Return the (X, Y) coordinate for the center point of the cell that contains the specified text.  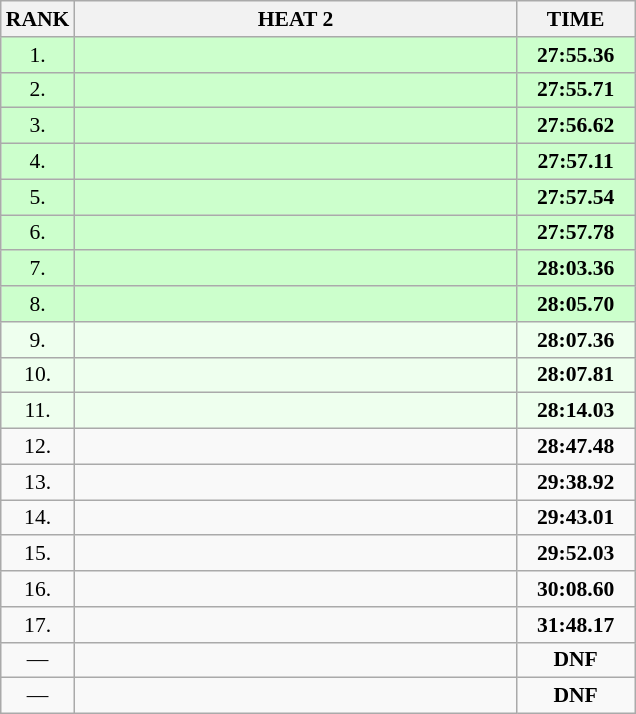
11. (38, 411)
27:55.71 (576, 90)
HEAT 2 (295, 19)
28:07.81 (576, 375)
30:08.60 (576, 589)
RANK (38, 19)
27:57.11 (576, 162)
2. (38, 90)
28:05.70 (576, 304)
TIME (576, 19)
28:03.36 (576, 269)
28:47.48 (576, 447)
14. (38, 518)
16. (38, 589)
28:14.03 (576, 411)
12. (38, 447)
27:56.62 (576, 126)
29:43.01 (576, 518)
3. (38, 126)
28:07.36 (576, 340)
27:55.36 (576, 55)
4. (38, 162)
29:38.92 (576, 482)
27:57.54 (576, 197)
31:48.17 (576, 625)
13. (38, 482)
5. (38, 197)
29:52.03 (576, 554)
9. (38, 340)
1. (38, 55)
8. (38, 304)
6. (38, 233)
7. (38, 269)
10. (38, 375)
17. (38, 625)
27:57.78 (576, 233)
15. (38, 554)
